Provide the [x, y] coordinate of the cell's center where the given text is located.  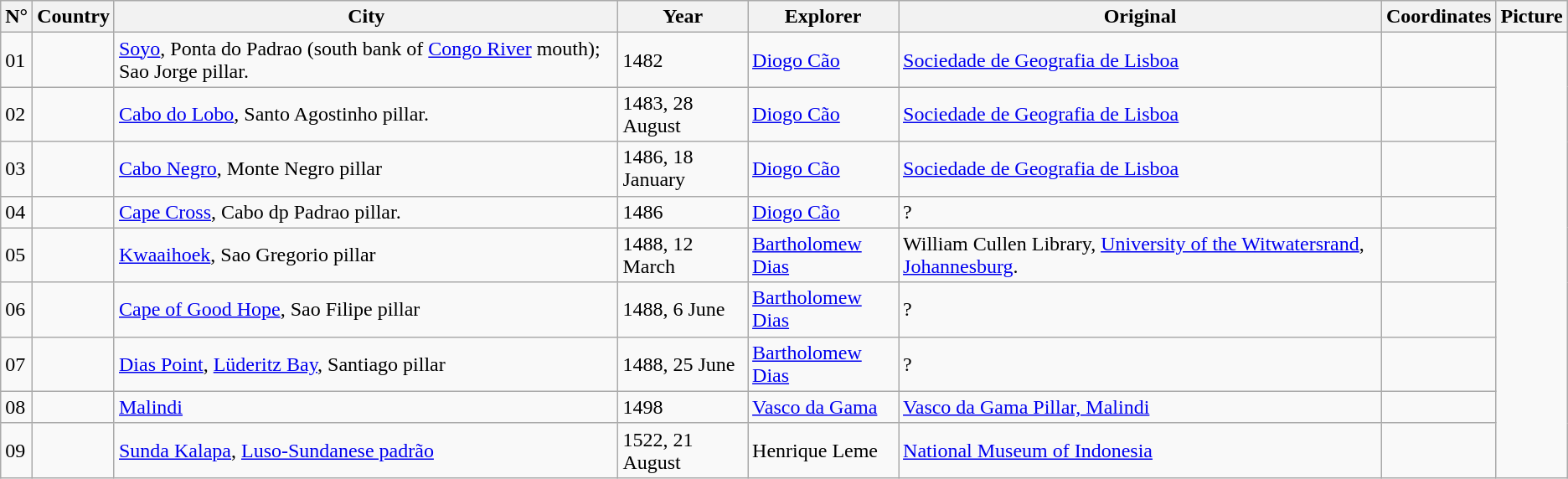
Cape Cross, Cabo dp Padrao pillar. [365, 212]
08 [17, 407]
Henrique Leme [823, 451]
1486, 18 January [683, 169]
Soyo, Ponta do Padrao (south bank of Congo River mouth); Sao Jorge pillar. [365, 60]
Malindi [365, 407]
1488, 25 June [683, 363]
Dias Point, Lüderitz Bay, Santiago pillar [365, 363]
1498 [683, 407]
1488, 12 March [683, 255]
Coordinates [1439, 17]
Vasco da Gama [823, 407]
Cabo do Lobo, Santo Agostinho pillar. [365, 114]
Vasco da Gama Pillar, Malindi [1141, 407]
Kwaaihoek, Sao Gregorio pillar [365, 255]
09 [17, 451]
1482 [683, 60]
03 [17, 169]
Original [1141, 17]
1486 [683, 212]
06 [17, 310]
02 [17, 114]
N° [17, 17]
City [365, 17]
William Cullen Library, University of the Witwatersrand, Johannesburg. [1141, 255]
Explorer [823, 17]
Picture [1531, 17]
Cabo Negro, Monte Negro pillar [365, 169]
Sunda Kalapa, Luso-Sundanese padrão [365, 451]
05 [17, 255]
04 [17, 212]
07 [17, 363]
Year [683, 17]
1483, 28 August [683, 114]
National Museum of Indonesia [1141, 451]
1522, 21 August [683, 451]
01 [17, 60]
1488, 6 June [683, 310]
Country [74, 17]
Cape of Good Hope, Sao Filipe pillar [365, 310]
